Determine the [x, y] coordinate at the center of the cell enclosing the given text.  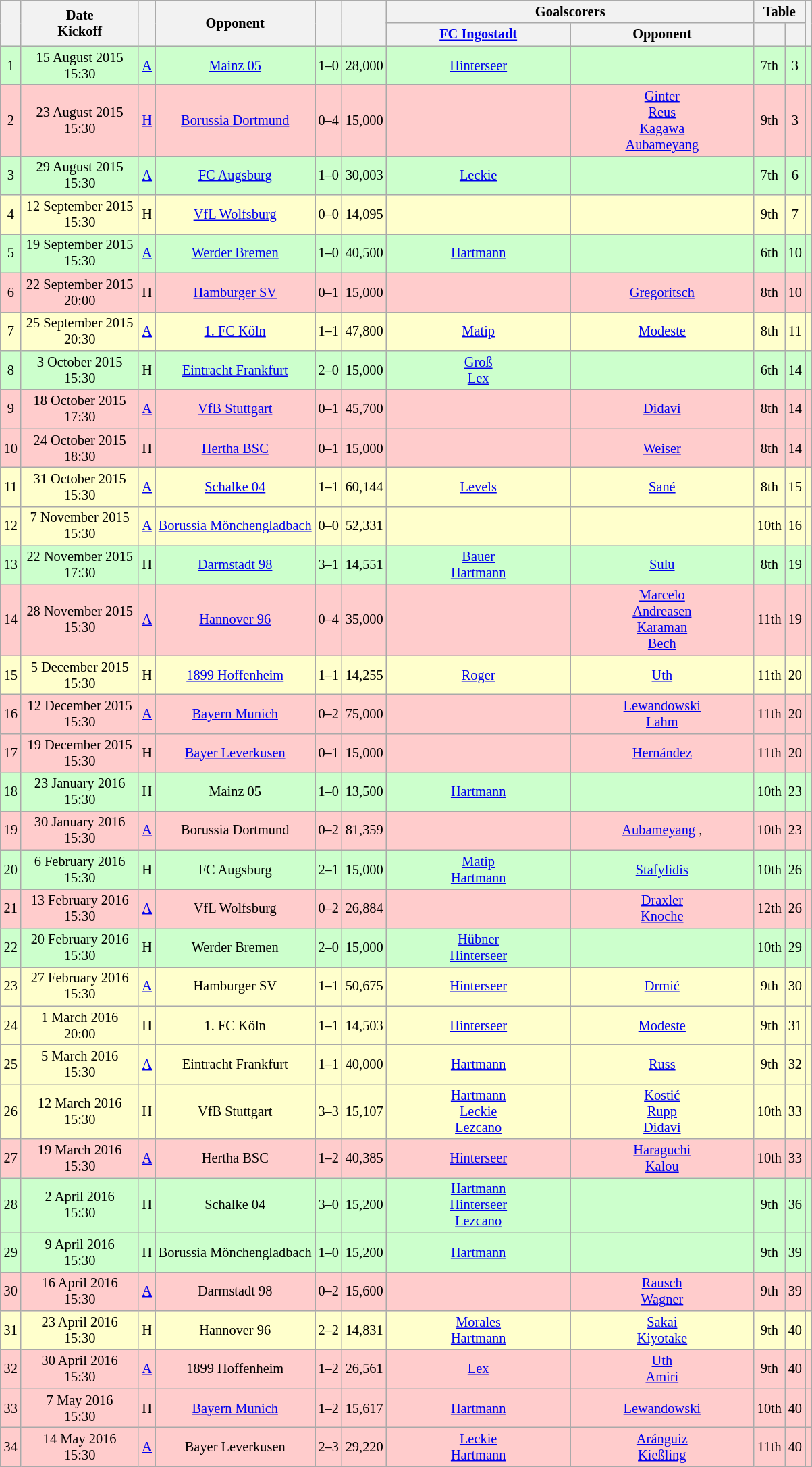
Russ [662, 1064]
30 January 201615:30 [80, 830]
34 [11, 1447]
4 [11, 215]
Lex [479, 1369]
13,500 [364, 792]
Roger [479, 675]
50,675 [364, 986]
Ginter Reus Kagawa Aubameyang [662, 120]
13 [11, 565]
27 [11, 1158]
17 [11, 753]
23 April 201615:30 [80, 1330]
9 April 201615:30 [80, 1252]
14,551 [364, 565]
15,600 [364, 1291]
19 March 201615:30 [80, 1158]
Drmić [662, 986]
Uth [662, 675]
8 [11, 370]
Levels [479, 487]
5 March 201615:30 [80, 1064]
Uth Amiri [662, 1369]
29,220 [364, 1447]
Groß Lex [479, 370]
28,000 [364, 65]
45,700 [364, 409]
FC Ingostadt [479, 34]
7 May 201615:30 [80, 1408]
Aubameyang , [662, 830]
2 [11, 120]
22 [11, 947]
52,331 [364, 526]
Goalscorers [570, 11]
Hartmann Leckie Lezcano [479, 1111]
60,144 [364, 487]
Hernández [662, 753]
14,255 [364, 675]
19 December 201515:30 [80, 753]
Matip [479, 331]
3–0 [329, 1205]
6 February 201615:30 [80, 870]
Leckie Hartmann [479, 1447]
30,003 [364, 176]
3–1 [329, 565]
3 October 201515:30 [80, 370]
19 September 201515:30 [80, 253]
2–3 [329, 1447]
22 November 201517:30 [80, 565]
7 November 201515:30 [80, 526]
5 December 201515:30 [80, 675]
27 February 201615:30 [80, 986]
15,617 [364, 1408]
9 [11, 409]
25 [11, 1064]
40,500 [364, 253]
23 August 201515:30 [80, 120]
Hartmann Hinterseer Lezcano [479, 1205]
12th [769, 909]
14,095 [364, 215]
Stafylidis [662, 870]
Table [780, 11]
28 November 201515:30 [80, 620]
Sulu [662, 565]
DateKickoff [80, 23]
Didavi [662, 409]
Rausch Wagner [662, 1291]
Gregoritsch [662, 292]
Kostić Rupp Didavi [662, 1111]
2–2 [329, 1330]
12 [11, 526]
25 September 201520:30 [80, 331]
21 [11, 909]
14,831 [364, 1330]
1 March 201620:00 [80, 1025]
Matip Hartmann [479, 870]
23 January 201615:30 [80, 792]
Hübner Hinterseer [479, 947]
Haraguchi Kalou [662, 1158]
36 [795, 1205]
24 [11, 1025]
15,107 [364, 1111]
18 October 201517:30 [80, 409]
81,359 [364, 830]
Marcelo Andreasen Karaman Bech [662, 620]
5 [11, 253]
24 October 201518:30 [80, 448]
12 March 201615:30 [80, 1111]
3–3 [329, 1111]
26,884 [364, 909]
Bauer Hartmann [479, 565]
Weiser [662, 448]
Sané [662, 487]
15 August 201515:30 [80, 65]
22 September 201520:00 [80, 292]
35,000 [364, 620]
Morales Hartmann [479, 1330]
Leckie [479, 176]
Lewandowski Lahm [662, 714]
16 April 201615:30 [80, 1291]
26,561 [364, 1369]
14,503 [364, 1025]
14 May 201615:30 [80, 1447]
Draxler Knoche [662, 909]
12 September 201515:30 [80, 215]
40,385 [364, 1158]
75,000 [364, 714]
20 February 201615:30 [80, 947]
2 April 201615:30 [80, 1205]
Sakai Kiyotake [662, 1330]
13 February 201615:30 [80, 909]
40,000 [364, 1064]
30 April 201615:30 [80, 1369]
18 [11, 792]
2–1 [329, 870]
31 October 201515:30 [80, 487]
29 August 201515:30 [80, 176]
Lewandowski [662, 1408]
Aránguiz Kießling [662, 1447]
47,800 [364, 331]
1 [11, 65]
28 [11, 1205]
12 December 201515:30 [80, 714]
